Capture the cell that displays the provided text and extract its [X, Y] central coordinate. 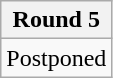
Round 5 [56, 20]
Postponed [56, 58]
